Output the [X, Y] coordinate of the center of the cell containing the given text.  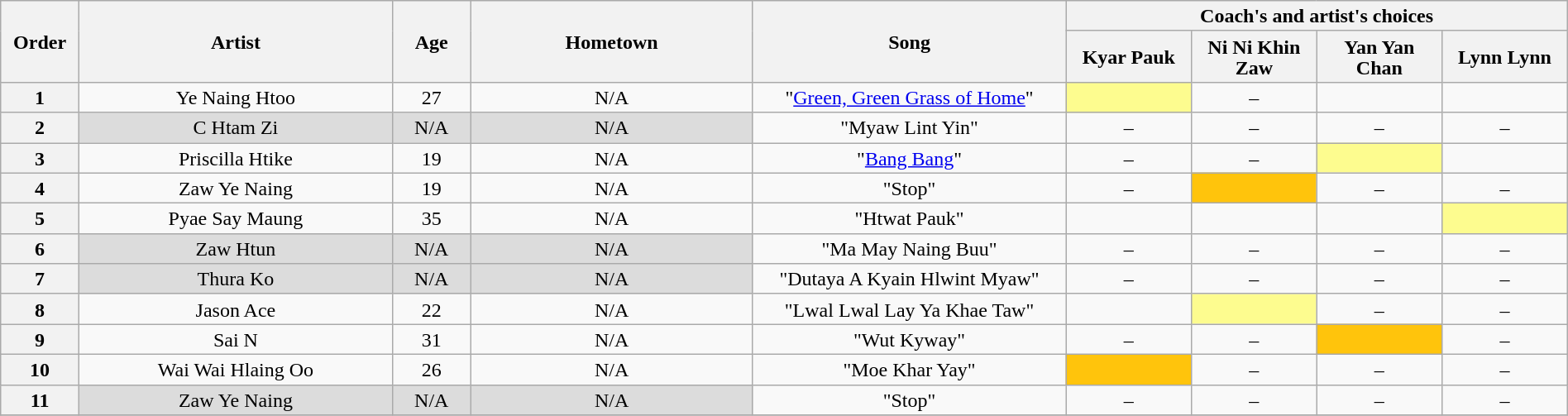
Song [910, 41]
Zaw Htun [235, 248]
"Htwat Pauk" [910, 218]
Ni Ni Khin Zaw [1255, 56]
1 [40, 98]
11 [40, 400]
Artist [235, 41]
6 [40, 248]
Age [432, 41]
"Dutaya A Kyain Hlwint Myaw" [910, 280]
Wai Wai Hlaing Oo [235, 369]
"Wut Kyway" [910, 339]
7 [40, 280]
4 [40, 189]
22 [432, 309]
26 [432, 369]
Thura Ko [235, 280]
35 [432, 218]
8 [40, 309]
"Bang Bang" [910, 157]
Pyae Say Maung [235, 218]
10 [40, 369]
5 [40, 218]
"Myaw Lint Yin" [910, 127]
C Htam Zi [235, 127]
Ye Naing Htoo [235, 98]
Kyar Pauk [1129, 56]
Jason Ace [235, 309]
Lynn Lynn [1505, 56]
31 [432, 339]
Sai N [235, 339]
2 [40, 127]
"Green, Green Grass of Home" [910, 98]
Hometown [612, 41]
Order [40, 41]
3 [40, 157]
Coach's and artist's choices [1317, 17]
9 [40, 339]
Yan Yan Chan [1379, 56]
27 [432, 98]
Priscilla Htike [235, 157]
"Lwal Lwal Lay Ya Khae Taw" [910, 309]
"Moe Khar Yay" [910, 369]
"Ma May Naing Buu" [910, 248]
